Identify which cell holds the provided text, then report its (X, Y) central coordinate. 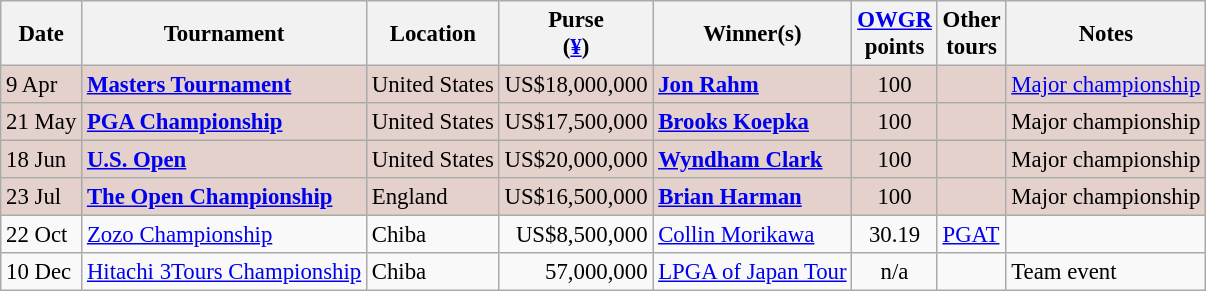
Zozo Championship (224, 235)
30.19 (894, 235)
18 Jun (42, 160)
Purse(¥) (576, 34)
9 Apr (42, 85)
PGA Championship (224, 122)
U.S. Open (224, 160)
US$16,500,000 (576, 197)
Location (432, 34)
England (432, 197)
Wyndham Clark (752, 160)
23 Jul (42, 197)
22 Oct (42, 235)
Brian Harman (752, 197)
Collin Morikawa (752, 235)
Date (42, 34)
Othertours (972, 34)
US$18,000,000 (576, 85)
Winner(s) (752, 34)
US$20,000,000 (576, 160)
US$8,500,000 (576, 235)
Brooks Koepka (752, 122)
PGAT (972, 235)
21 May (42, 122)
Chiba (432, 235)
Masters Tournament (224, 85)
OWGRpoints (894, 34)
The Open Championship (224, 197)
Tournament (224, 34)
Jon Rahm (752, 85)
Notes (1106, 34)
US$17,500,000 (576, 122)
